Determine the (X, Y) coordinate at the center of the cell enclosing the given text.  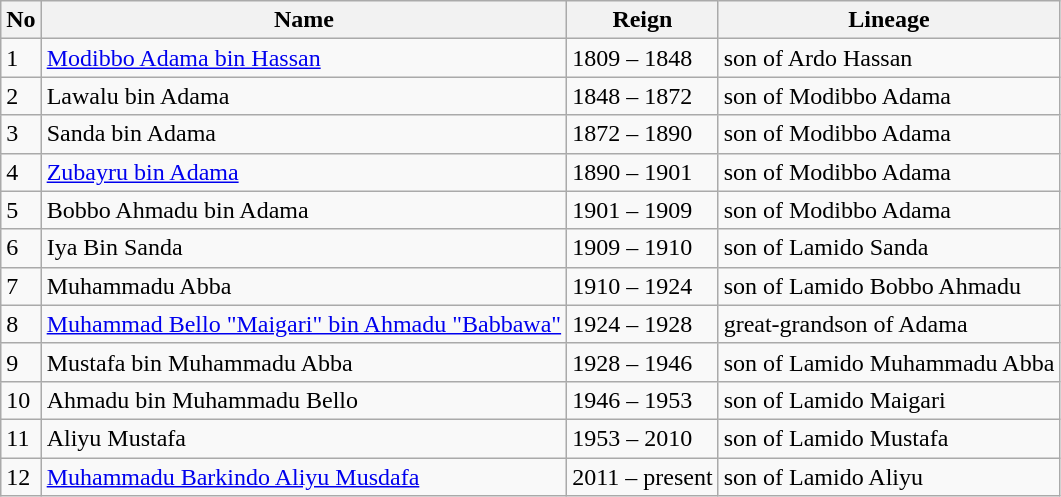
Bobbo Ahmadu bin Adama (304, 210)
Reign (642, 20)
1809 – 1848 (642, 58)
12 (21, 477)
son of Lamido Aliyu (889, 477)
son of Lamido Mustafa (889, 438)
2011 – present (642, 477)
Mustafa bin Muhammadu Abba (304, 362)
son of Lamido Sanda (889, 248)
1890 – 1901 (642, 172)
No (21, 20)
2 (21, 96)
6 (21, 248)
11 (21, 438)
1953 – 2010 (642, 438)
son of Lamido Bobbo Ahmadu (889, 286)
1909 – 1910 (642, 248)
Modibbo Adama bin Hassan (304, 58)
9 (21, 362)
1 (21, 58)
1901 – 1909 (642, 210)
1910 – 1924 (642, 286)
Lineage (889, 20)
son of Lamido Muhammadu Abba (889, 362)
8 (21, 324)
5 (21, 210)
3 (21, 134)
1872 – 1890 (642, 134)
10 (21, 400)
Muhammadu Abba (304, 286)
4 (21, 172)
1924 – 1928 (642, 324)
Lawalu bin Adama (304, 96)
Iya Bin Sanda (304, 248)
son of Lamido Maigari (889, 400)
Aliyu Mustafa (304, 438)
Muhammad Bello "Maigari" bin Ahmadu "Babbawa" (304, 324)
Muhammadu Barkindo Aliyu Musdafa (304, 477)
Ahmadu bin Muhammadu Bello (304, 400)
Sanda bin Adama (304, 134)
1928 – 1946 (642, 362)
1946 – 1953 (642, 400)
Zubayru bin Adama (304, 172)
Name (304, 20)
son of Ardo Hassan (889, 58)
7 (21, 286)
1848 – 1872 (642, 96)
great-grandson of Adama (889, 324)
